Determine the (x, y) coordinate at the center of the cell enclosing the given text.  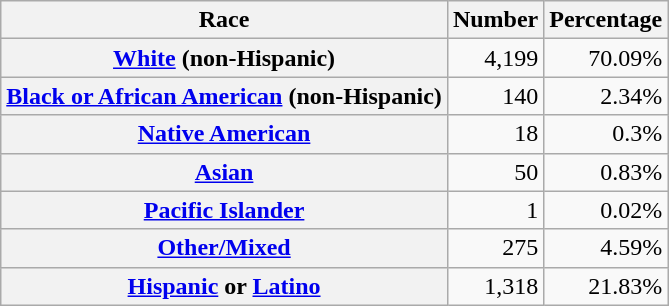
Native American (224, 134)
18 (495, 134)
50 (495, 172)
70.09% (606, 58)
21.83% (606, 286)
Black or African American (non-Hispanic) (224, 96)
275 (495, 248)
Number (495, 20)
4.59% (606, 248)
Race (224, 20)
Pacific Islander (224, 210)
4,199 (495, 58)
White (non-Hispanic) (224, 58)
Hispanic or Latino (224, 286)
Asian (224, 172)
2.34% (606, 96)
1 (495, 210)
0.02% (606, 210)
Percentage (606, 20)
1,318 (495, 286)
Other/Mixed (224, 248)
0.83% (606, 172)
0.3% (606, 134)
140 (495, 96)
